Pinpoint the cell where the given text exists, returning its [x, y] midpoint coordinate. 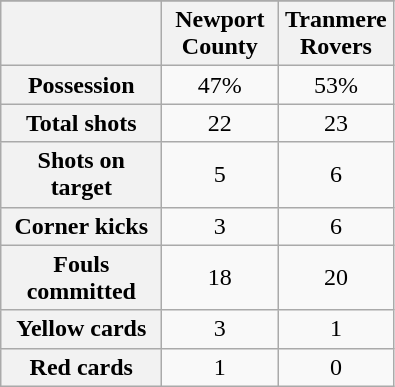
Fouls committed [82, 278]
53% [336, 85]
Corner kicks [82, 226]
Tranmere Rovers [336, 34]
18 [220, 278]
Newport County [220, 34]
47% [220, 85]
Shots on target [82, 174]
20 [336, 278]
Possession [82, 85]
Yellow cards [82, 329]
22 [220, 123]
Red cards [82, 367]
23 [336, 123]
0 [336, 367]
5 [220, 174]
Total shots [82, 123]
